Find where the given text appears and provide that cell's center as [X, Y] coordinate. 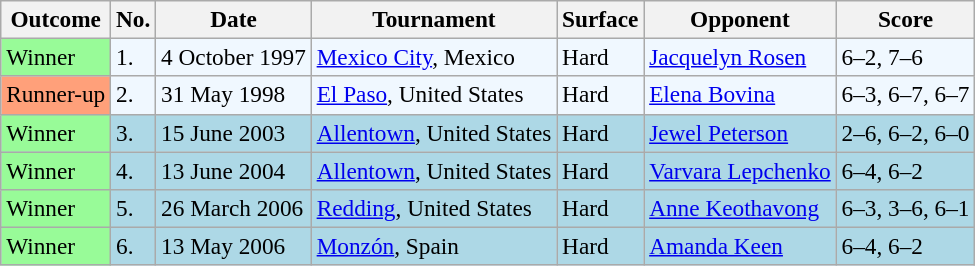
6–3, 6–7, 6–7 [906, 95]
Score [906, 19]
Amanda Keen [740, 246]
Surface [600, 19]
2–6, 6–2, 6–0 [906, 133]
Elena Bovina [740, 95]
26 March 2006 [234, 208]
Varvara Lepchenko [740, 170]
6–3, 3–6, 6–1 [906, 208]
El Paso, United States [434, 95]
31 May 1998 [234, 95]
Outcome [56, 19]
Opponent [740, 19]
4 October 1997 [234, 57]
5. [134, 208]
Anne Keothavong [740, 208]
Runner-up [56, 95]
3. [134, 133]
1. [134, 57]
Jewel Peterson [740, 133]
4. [134, 170]
13 May 2006 [234, 246]
6. [134, 246]
13 June 2004 [234, 170]
2. [134, 95]
Jacquelyn Rosen [740, 57]
Monzón, Spain [434, 246]
Date [234, 19]
No. [134, 19]
Tournament [434, 19]
Mexico City, Mexico [434, 57]
6–2, 7–6 [906, 57]
15 June 2003 [234, 133]
Redding, United States [434, 208]
